Determine the [x, y] coordinate at the center of the cell enclosing the given text.  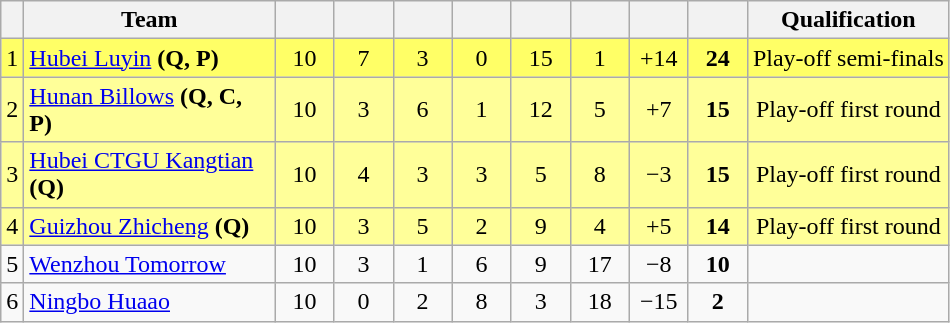
7 [364, 58]
−3 [658, 174]
Hubei Luyin (Q, P) [150, 58]
Hubei CTGU Kangtian (Q) [150, 174]
−8 [658, 264]
Hunan Billows (Q, C, P) [150, 110]
−15 [658, 302]
Play-off semi-finals [848, 58]
Wenzhou Tomorrow [150, 264]
+14 [658, 58]
18 [600, 302]
12 [540, 110]
+7 [658, 110]
17 [600, 264]
Ningbo Huaao [150, 302]
Guizhou Zhicheng (Q) [150, 226]
Qualification [848, 20]
24 [718, 58]
+5 [658, 226]
Team [150, 20]
14 [718, 226]
